Output the (X, Y) coordinate of the center of the cell containing the given text.  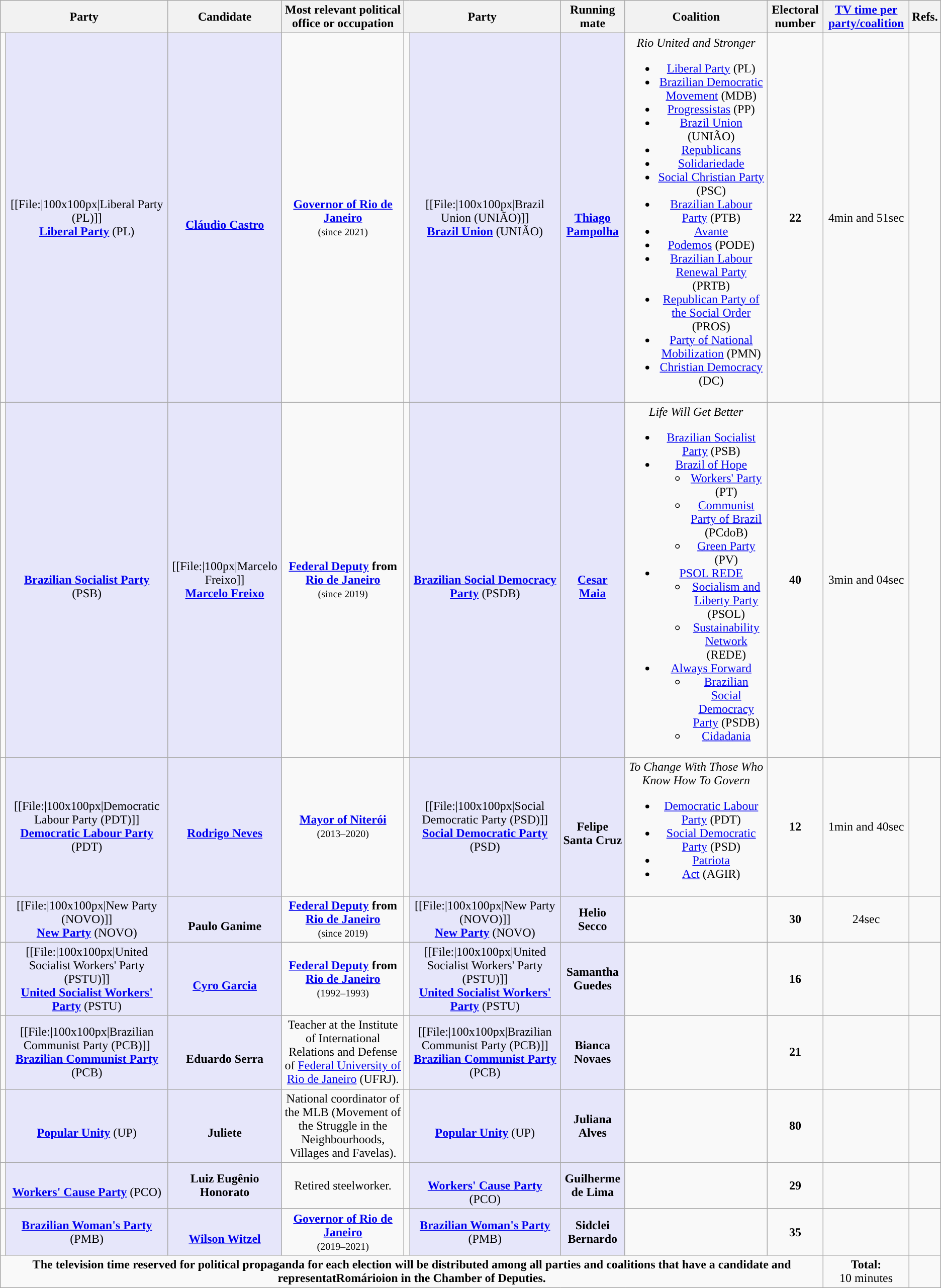
Luiz Eugênio Honorato (225, 1185)
30 (795, 919)
Total: 10 minutes (866, 1271)
Rodrigo Neves (225, 826)
[[File:|100x100px|Democratic Labour Party (PDT)]]Democratic Labour Party (PDT) (87, 826)
Federal Deputy from Rio de Janeiro(1992–1993) (343, 979)
35 (795, 1232)
Eduardo Serra (225, 1052)
Brazilian Social Democracy Party (PSDB) (485, 580)
TV time per party/coalition (866, 17)
[[File:|100x100px|Liberal Party (PL)]]Liberal Party (PL) (87, 218)
To Change With Those Who Know How To GovernDemocratic Labour Party (PDT)Social Democratic Party (PSD)PatriotaAct (AGIR) (696, 826)
[[File:|100x100px|Brazil Union (UNIÃO)]]Brazil Union (UNIÃO) (485, 218)
4min and 51sec (866, 218)
80 (795, 1126)
Samantha Guedes (593, 979)
Felipe Santa Cruz (593, 826)
Sidclei Bernardo (593, 1232)
Candidate (225, 17)
National coordinator of the MLB (Movement of the Struggle in the Neighbourhoods, Villages and Favelas). (343, 1126)
Running mate (593, 17)
1min and 40sec (866, 826)
Cyro Garcia (225, 979)
Electoral number (795, 17)
Cesar Maia (593, 580)
16 (795, 979)
[[File:|100px|Marcelo Freixo]]Marcelo Freixo (225, 580)
Bianca Novaes (593, 1052)
24sec (866, 919)
12 (795, 826)
Governor of Rio de Janeiro(2019–2021) (343, 1232)
Paulo Ganime (225, 919)
Retired steelworker. (343, 1185)
Thiago Pampolha (593, 218)
29 (795, 1185)
Refs. (925, 17)
Coalition (696, 17)
Mayor of Niterói(2013–2020) (343, 826)
[[File:|100x100px|Social Democratic Party (PSD)]]Social Democratic Party (PSD) (485, 826)
Brazilian Socialist Party (PSB) (87, 580)
Helio Secco (593, 919)
21 (795, 1052)
Juliana Alves (593, 1126)
Most relevant political office or occupation (343, 17)
Wilson Witzel (225, 1232)
Guilherme de Lima (593, 1185)
Juliete (225, 1126)
40 (795, 580)
3min and 04sec (866, 580)
Governor of Rio de Janeiro(since 2021) (343, 218)
Cláudio Castro (225, 218)
Teacher at the Institute of International Relations and Defense of Federal University of Rio de Janeiro (UFRJ). (343, 1052)
22 (795, 218)
